Extract the [X, Y] coordinate from the center of the cell holding the provided text.  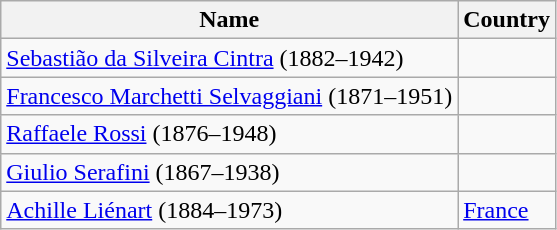
Country [507, 20]
Achille Liénart (1884–1973) [230, 210]
Name [230, 20]
Giulio Serafini (1867–1938) [230, 172]
Raffaele Rossi (1876–1948) [230, 134]
Francesco Marchetti Selvaggiani (1871–1951) [230, 96]
France [507, 210]
Sebastião da Silveira Cintra (1882–1942) [230, 58]
